Identify which cell holds the provided text, then report its [X, Y] central coordinate. 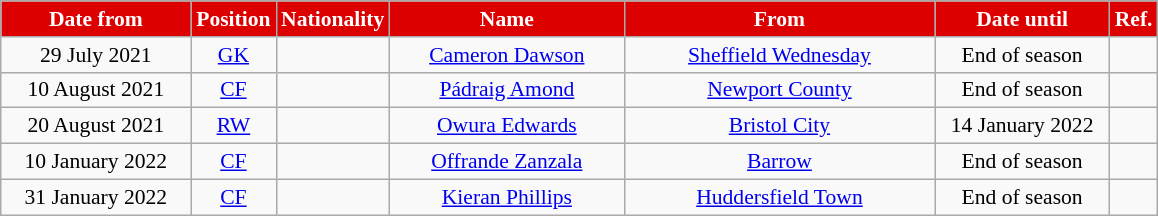
Ref. [1134, 19]
10 August 2021 [96, 90]
From [779, 19]
Position [234, 19]
Owura Edwards [506, 126]
Date until [1022, 19]
Newport County [779, 90]
Barrow [779, 162]
Sheffield Wednesday [779, 55]
Cameron Dawson [506, 55]
29 July 2021 [96, 55]
20 August 2021 [96, 126]
14 January 2022 [1022, 126]
Date from [96, 19]
Kieran Phillips [506, 197]
Nationality [332, 19]
GK [234, 55]
Huddersfield Town [779, 197]
Name [506, 19]
Offrande Zanzala [506, 162]
Pádraig Amond [506, 90]
RW [234, 126]
10 January 2022 [96, 162]
31 January 2022 [96, 197]
Bristol City [779, 126]
